Return [X, Y] of the center of cell containing provided text 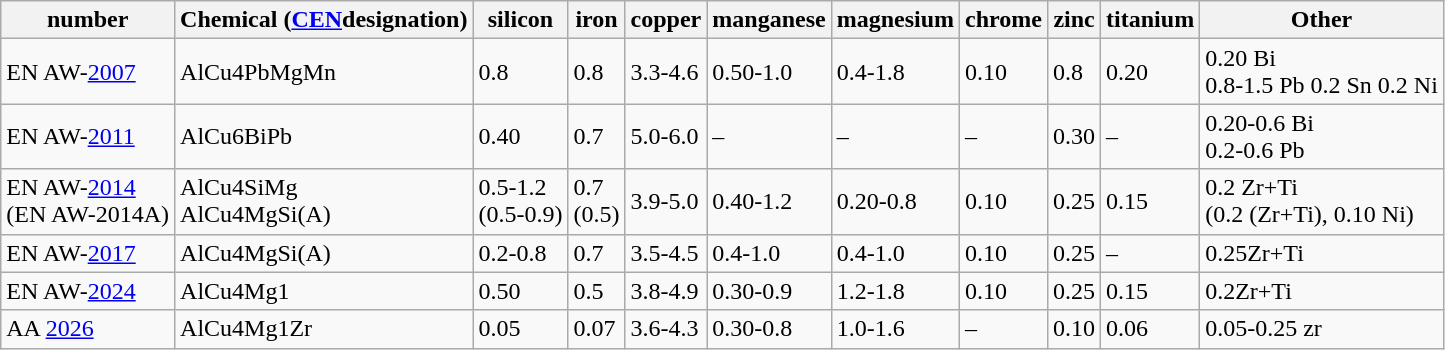
AlCu6BiPb [324, 136]
AlCu4SiMgAlCu4MgSi(A) [324, 202]
0.4-1.8 [895, 72]
silicon [520, 20]
3.6-4.3 [666, 329]
number [88, 20]
AlCu4MgSi(A) [324, 253]
titanium [1150, 20]
0.50-1.0 [769, 72]
Chemical (CENdesignation) [324, 20]
AA 2026 [88, 329]
EN AW-2024 [88, 291]
3.9-5.0 [666, 202]
EN AW-2007 [88, 72]
0.7(0.5) [596, 202]
0.20 Bi0.8-1.5 Pb 0.2 Sn 0.2 Ni [1322, 72]
0.50 [520, 291]
0.05 [520, 329]
0.25Zr+Ti [1322, 253]
0.07 [596, 329]
0.5 [596, 291]
0.2-0.8 [520, 253]
0.40-1.2 [769, 202]
iron [596, 20]
0.2 Zr+Ti(0.2 (Zr+Ti), 0.10 Ni) [1322, 202]
manganese [769, 20]
AlCu4PbMgMn [324, 72]
0.30-0.8 [769, 329]
0.20-0.8 [895, 202]
0.20-0.6 Bi0.2-0.6 Pb [1322, 136]
magnesium [895, 20]
0.5-1.2(0.5-0.9) [520, 202]
1.2-1.8 [895, 291]
0.40 [520, 136]
3.3-4.6 [666, 72]
1.0-1.6 [895, 329]
copper [666, 20]
3.8-4.9 [666, 291]
chrome [1004, 20]
EN AW-2017 [88, 253]
AlCu4Mg1Zr [324, 329]
3.5-4.5 [666, 253]
5.0-6.0 [666, 136]
0.30 [1074, 136]
Other [1322, 20]
0.30-0.9 [769, 291]
0.2Zr+Ti [1322, 291]
zinc [1074, 20]
0.05-0.25 zr [1322, 329]
EN AW-2014(EN AW-2014A) [88, 202]
0.06 [1150, 329]
0.20 [1150, 72]
AlCu4Mg1 [324, 291]
EN AW-2011 [88, 136]
